Find where the given text appears and provide that cell's center as (x, y) coordinate. 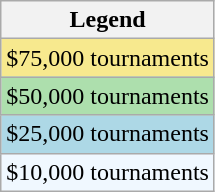
$75,000 tournaments (108, 58)
$10,000 tournaments (108, 172)
$50,000 tournaments (108, 96)
$25,000 tournaments (108, 134)
Legend (108, 20)
